From the cell containing the given text, extract its center point as [x, y] coordinate. 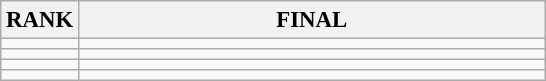
FINAL [312, 20]
RANK [40, 20]
